Return (x, y) of the center of cell containing provided text 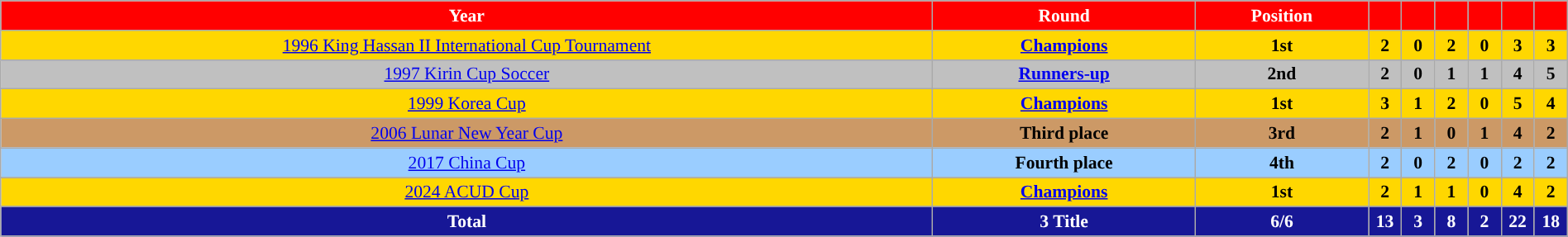
3rd (1282, 134)
6/6 (1282, 222)
Fourth place (1064, 163)
Total (466, 222)
Round (1064, 16)
4th (1282, 163)
2nd (1282, 74)
Third place (1064, 134)
22 (1518, 222)
18 (1551, 222)
1996 King Hassan II International Cup Tournament (466, 45)
8 (1451, 222)
1999 Korea Cup (466, 104)
3 Title (1064, 222)
Position (1282, 16)
2006 Lunar New Year Cup (466, 134)
2024 ACUD Cup (466, 192)
2017 China Cup (466, 163)
13 (1384, 222)
Year (466, 16)
1997 Kirin Cup Soccer (466, 74)
Runners-up (1064, 74)
